For the text-containing cell, return its midpoint in (x, y) coordinate format. 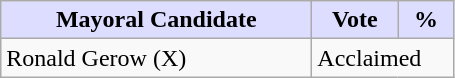
Mayoral Candidate (156, 20)
% (426, 20)
Ronald Gerow (X) (156, 58)
Vote (355, 20)
Acclaimed (383, 58)
